Provide the [x, y] coordinate of the cell's center where the given text is located.  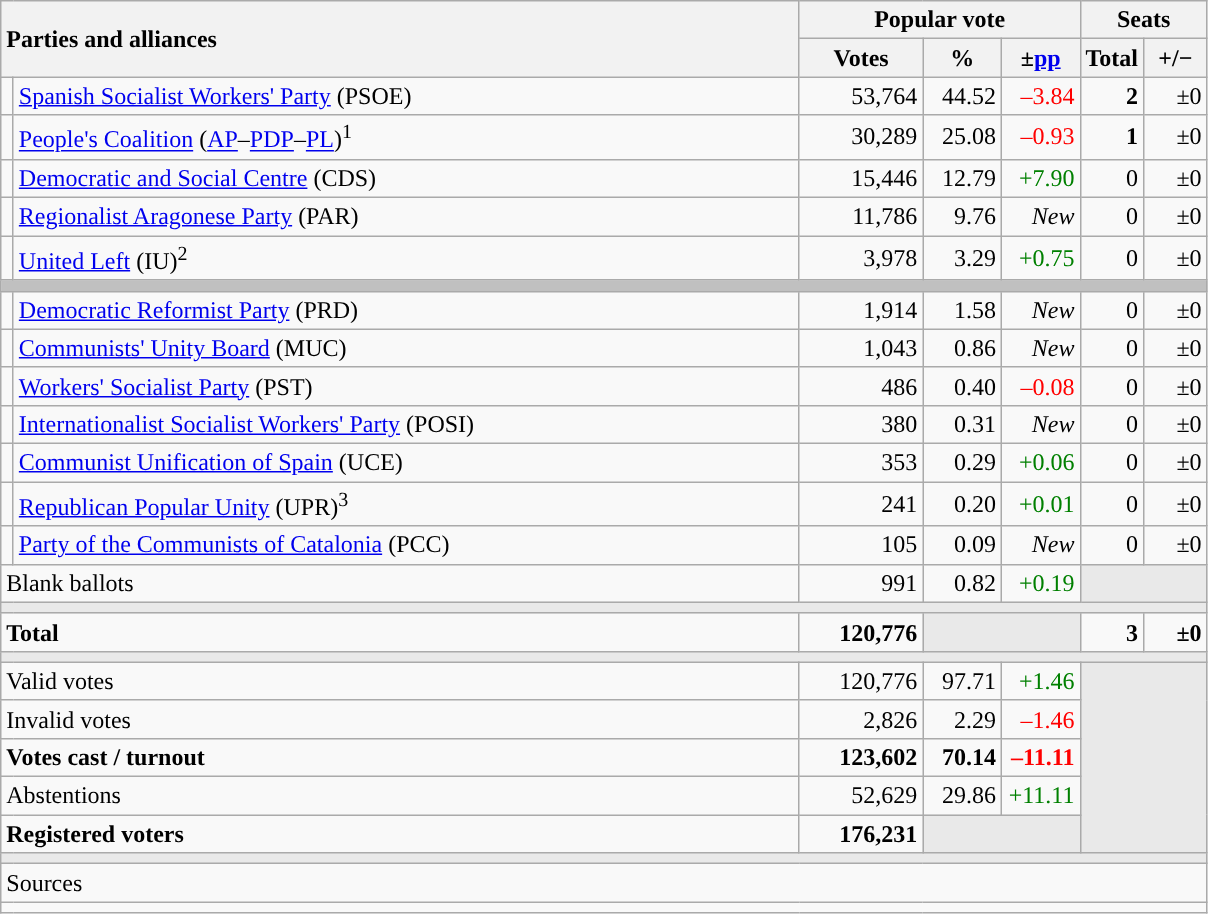
Democratic and Social Centre (CDS) [406, 178]
+0.06 [1040, 462]
Blank ballots [400, 583]
44.52 [962, 96]
1 [1112, 138]
+7.90 [1040, 178]
991 [861, 583]
380 [861, 424]
Internationalist Socialist Workers' Party (POSI) [406, 424]
0.82 [962, 583]
–3.84 [1040, 96]
3 [1112, 632]
11,786 [861, 217]
3,978 [861, 258]
Communist Unification of Spain (UCE) [406, 462]
+1.46 [1040, 681]
Invalid votes [400, 719]
+0.75 [1040, 258]
Seats [1144, 20]
Communists' Unity Board (MUC) [406, 348]
–0.93 [1040, 138]
241 [861, 504]
123,602 [861, 758]
+/− [1176, 58]
People's Coalition (AP–PDP–PL)1 [406, 138]
Abstentions [400, 796]
3.29 [962, 258]
1.58 [962, 310]
Democratic Reformist Party (PRD) [406, 310]
Votes [861, 58]
105 [861, 545]
0.20 [962, 504]
Regionalist Aragonese Party (PAR) [406, 217]
1,043 [861, 348]
Republican Popular Unity (UPR)3 [406, 504]
15,446 [861, 178]
2 [1112, 96]
0.31 [962, 424]
Parties and alliances [400, 39]
52,629 [861, 796]
+0.19 [1040, 583]
53,764 [861, 96]
–1.46 [1040, 719]
12.79 [962, 178]
+11.11 [1040, 796]
±pp [1040, 58]
1,914 [861, 310]
+0.01 [1040, 504]
30,289 [861, 138]
Workers' Socialist Party (PST) [406, 386]
2.29 [962, 719]
70.14 [962, 758]
486 [861, 386]
353 [861, 462]
% [962, 58]
0.09 [962, 545]
0.40 [962, 386]
97.71 [962, 681]
176,231 [861, 834]
Spanish Socialist Workers' Party (PSOE) [406, 96]
0.86 [962, 348]
United Left (IU)2 [406, 258]
2,826 [861, 719]
Popular vote [940, 20]
Sources [604, 883]
0.29 [962, 462]
9.76 [962, 217]
–0.08 [1040, 386]
Votes cast / turnout [400, 758]
25.08 [962, 138]
Registered voters [400, 834]
Party of the Communists of Catalonia (PCC) [406, 545]
Valid votes [400, 681]
29.86 [962, 796]
–11.11 [1040, 758]
